Provide the (X, Y) coordinate of the cell's center where the given text is located.  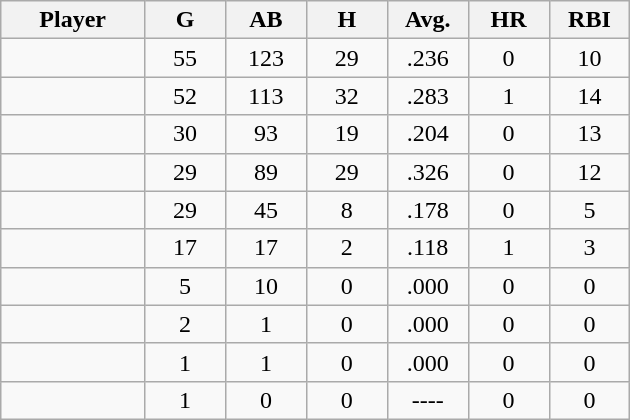
RBI (590, 20)
123 (266, 58)
.178 (428, 210)
13 (590, 134)
32 (346, 96)
3 (590, 248)
19 (346, 134)
AB (266, 20)
H (346, 20)
.283 (428, 96)
52 (186, 96)
55 (186, 58)
---- (428, 400)
45 (266, 210)
.204 (428, 134)
.118 (428, 248)
HR (508, 20)
14 (590, 96)
8 (346, 210)
Avg. (428, 20)
30 (186, 134)
93 (266, 134)
12 (590, 172)
.236 (428, 58)
Player (73, 20)
113 (266, 96)
89 (266, 172)
G (186, 20)
.326 (428, 172)
